From the cell containing the given text, extract its center point as [x, y] coordinate. 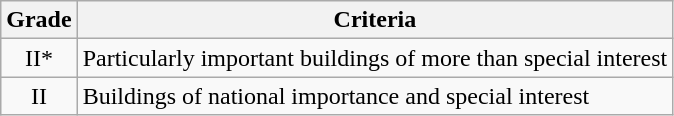
Criteria [375, 20]
Particularly important buildings of more than special interest [375, 58]
II [39, 96]
Grade [39, 20]
II* [39, 58]
Buildings of national importance and special interest [375, 96]
